Provide the [X, Y] coordinate of the cell's center where the given text is located.  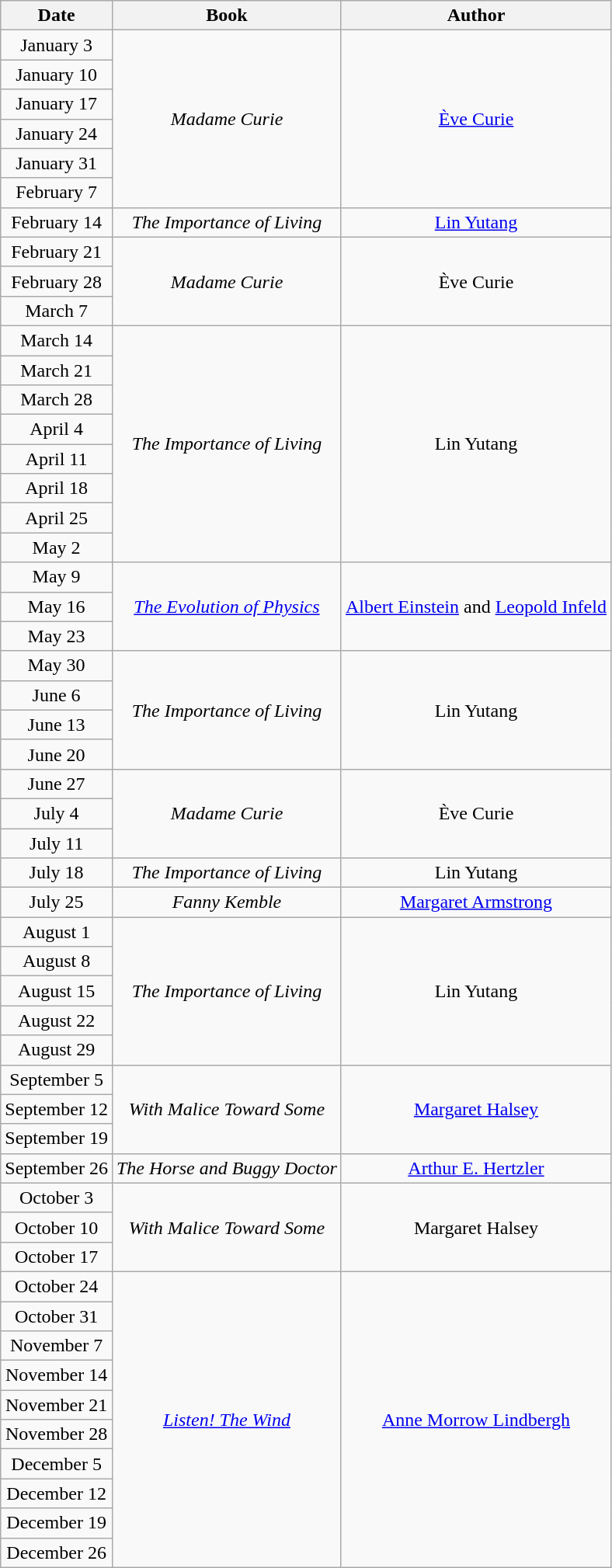
The Horse and Buggy Doctor [227, 1168]
April 11 [57, 459]
November 14 [57, 1375]
September 12 [57, 1109]
June 13 [57, 725]
Author [475, 16]
October 10 [57, 1227]
October 24 [57, 1286]
Margaret Armstrong [475, 902]
June 27 [57, 784]
May 23 [57, 636]
November 7 [57, 1346]
August 8 [57, 961]
Anne Morrow Lindbergh [475, 1420]
August 29 [57, 1050]
August 22 [57, 1020]
January 24 [57, 134]
August 1 [57, 932]
March 28 [57, 400]
March 7 [57, 311]
October 17 [57, 1257]
July 4 [57, 813]
February 21 [57, 252]
January 17 [57, 104]
June 6 [57, 695]
February 28 [57, 281]
Listen! The Wind [227, 1420]
Arthur E. Hertzler [475, 1168]
July 25 [57, 902]
September 26 [57, 1168]
July 18 [57, 873]
September 19 [57, 1139]
March 21 [57, 370]
Albert Einstein and Leopold Infeld [475, 607]
April 4 [57, 429]
November 21 [57, 1405]
November 28 [57, 1434]
June 20 [57, 754]
January 3 [57, 45]
May 16 [57, 607]
The Evolution of Physics [227, 607]
Book [227, 16]
January 31 [57, 163]
May 30 [57, 666]
Fanny Kemble [227, 902]
March 14 [57, 340]
December 19 [57, 1523]
April 18 [57, 488]
April 25 [57, 518]
Date [57, 16]
February 14 [57, 222]
October 3 [57, 1198]
May 9 [57, 577]
May 2 [57, 548]
August 15 [57, 991]
February 7 [57, 193]
October 31 [57, 1316]
September 5 [57, 1080]
December 5 [57, 1464]
January 10 [57, 75]
December 12 [57, 1493]
July 11 [57, 843]
December 26 [57, 1552]
